Extract the [x, y] coordinate from the center of the cell holding the provided text.  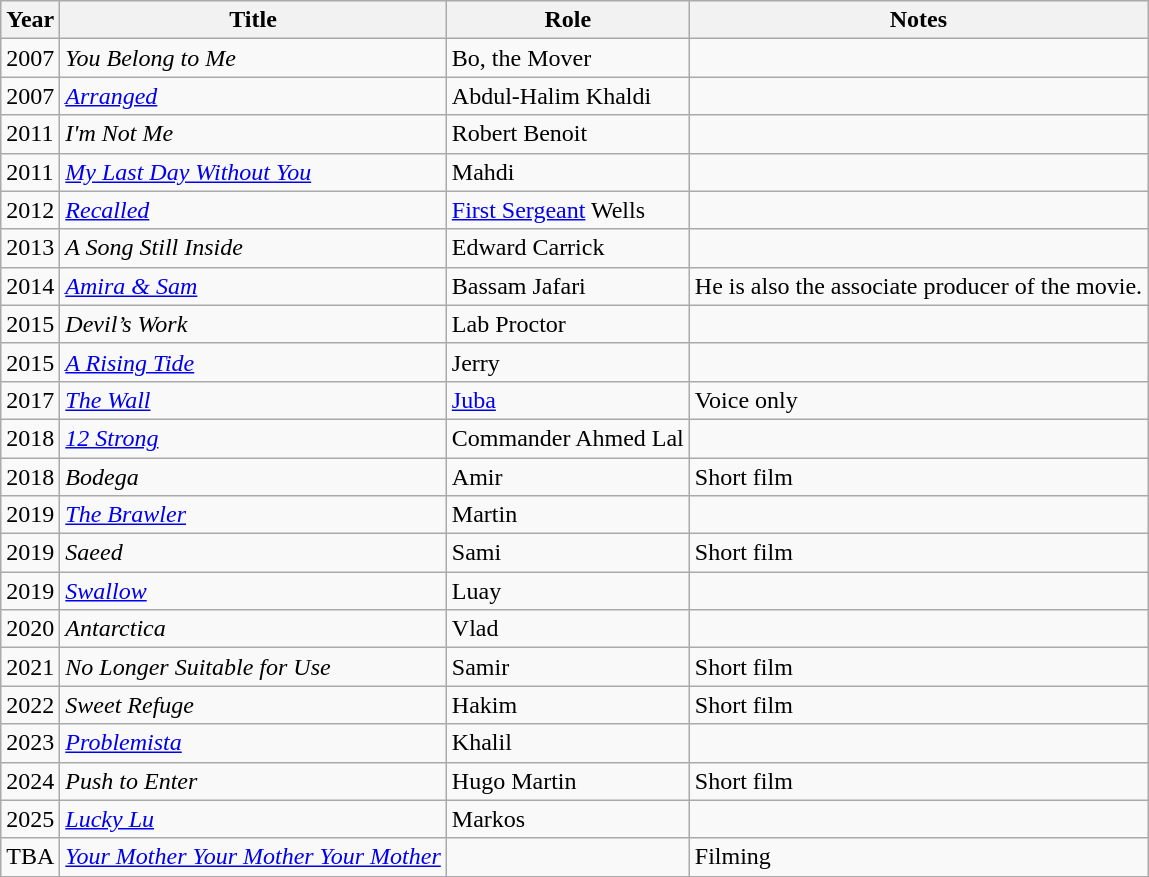
Problemista [253, 743]
Role [568, 20]
Martin [568, 515]
Luay [568, 591]
The Wall [253, 400]
Push to Enter [253, 781]
Markos [568, 819]
No Longer Suitable for Use [253, 667]
TBA [30, 857]
2012 [30, 210]
Recalled [253, 210]
A Rising Tide [253, 362]
Abdul-Halim Khaldi [568, 96]
Edward Carrick [568, 248]
Bassam Jafari [568, 286]
2025 [30, 819]
2022 [30, 705]
2021 [30, 667]
Swallow [253, 591]
Amir [568, 477]
2014 [30, 286]
Hugo Martin [568, 781]
2017 [30, 400]
Arranged [253, 96]
Mahdi [568, 172]
Sami [568, 553]
Title [253, 20]
You Belong to Me [253, 58]
Samir [568, 667]
Voice only [918, 400]
I'm Not Me [253, 134]
Notes [918, 20]
Bodega [253, 477]
Bo, the Mover [568, 58]
Sweet Refuge [253, 705]
Robert Benoit [568, 134]
Year [30, 20]
Filming [918, 857]
Your Mother Your Mother Your Mother [253, 857]
My Last Day Without You [253, 172]
A Song Still Inside [253, 248]
Khalil [568, 743]
2020 [30, 629]
Vlad [568, 629]
Amira & Sam [253, 286]
12 Strong [253, 438]
Saeed [253, 553]
First Sergeant Wells [568, 210]
He is also the associate producer of the movie. [918, 286]
Hakim [568, 705]
Lab Proctor [568, 324]
Lucky Lu [253, 819]
Commander Ahmed Lal [568, 438]
Devil’s Work [253, 324]
2024 [30, 781]
Juba [568, 400]
Jerry [568, 362]
The Brawler [253, 515]
2013 [30, 248]
Antarctica [253, 629]
2023 [30, 743]
